Scan for the cell matching the given text and deliver its (x, y) coordinate at center. 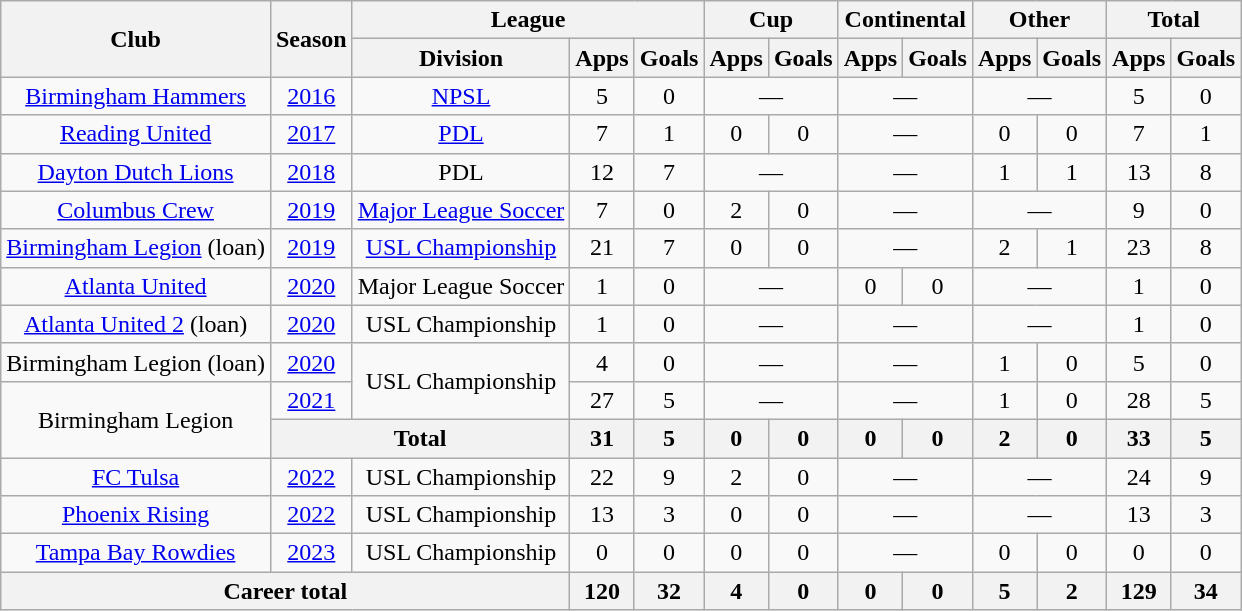
Tampa Bay Rowdies (136, 553)
2016 (311, 96)
2017 (311, 134)
31 (602, 438)
23 (1139, 248)
32 (669, 591)
Club (136, 39)
Season (311, 39)
28 (1139, 400)
Cup (771, 20)
120 (602, 591)
Phoenix Rising (136, 515)
27 (602, 400)
Career total (286, 591)
Atlanta United (136, 286)
22 (602, 477)
Continental (905, 20)
FC Tulsa (136, 477)
Reading United (136, 134)
2018 (311, 172)
34 (1206, 591)
Dayton Dutch Lions (136, 172)
2021 (311, 400)
Columbus Crew (136, 210)
21 (602, 248)
Birmingham Legion (136, 419)
12 (602, 172)
Atlanta United 2 (loan) (136, 324)
Birmingham Hammers (136, 96)
2023 (311, 553)
24 (1139, 477)
League (528, 20)
Other (1039, 20)
129 (1139, 591)
NPSL (461, 96)
Division (461, 58)
33 (1139, 438)
